Capture the cell that displays the provided text and extract its [x, y] central coordinate. 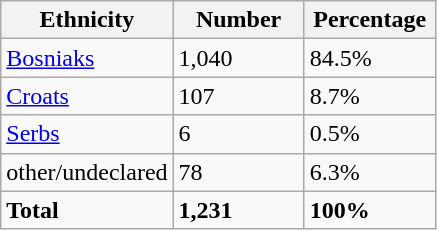
1,231 [238, 210]
6.3% [370, 172]
Percentage [370, 20]
78 [238, 172]
1,040 [238, 58]
107 [238, 96]
Number [238, 20]
Bosniaks [87, 58]
100% [370, 210]
Serbs [87, 134]
other/undeclared [87, 172]
8.7% [370, 96]
Croats [87, 96]
Ethnicity [87, 20]
0.5% [370, 134]
84.5% [370, 58]
6 [238, 134]
Total [87, 210]
